Return [x, y] of the center of cell containing provided text 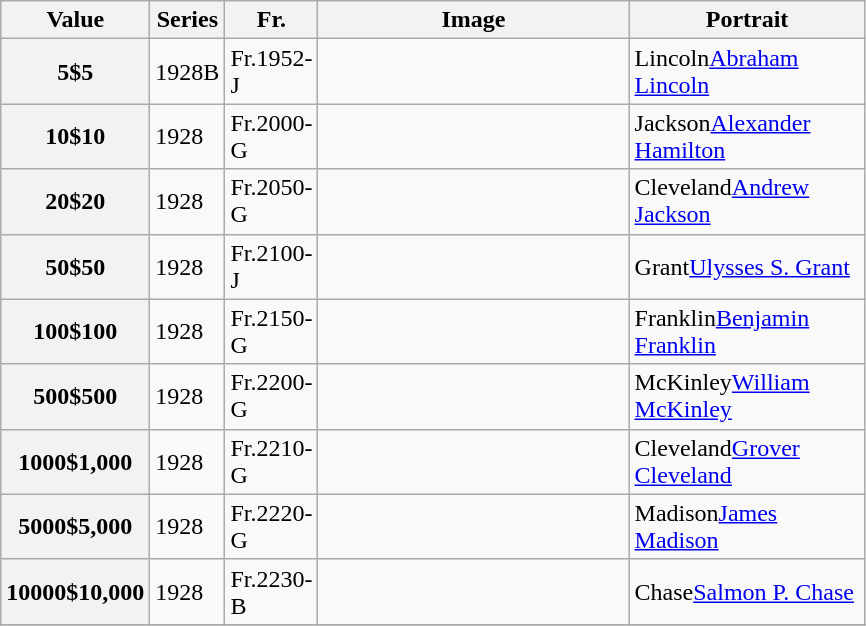
Fr.1952-J [272, 72]
Fr.2050-G [272, 202]
10$10 [76, 136]
McKinleyWilliam McKinley [747, 396]
Fr.2100-J [272, 266]
LincolnAbraham Lincoln [747, 72]
Fr.2200-G [272, 396]
Fr.2000-G [272, 136]
500$500 [76, 396]
ChaseSalmon P. Chase [747, 592]
1928B [188, 72]
Fr.2220-G [272, 526]
MadisonJames Madison [747, 526]
FranklinBenjamin Franklin [747, 332]
ClevelandGrover Cleveland [747, 462]
Fr.2230-B [272, 592]
ClevelandAndrew Jackson [747, 202]
5$5 [76, 72]
100$100 [76, 332]
Value [76, 20]
10000$10,000 [76, 592]
5000$5,000 [76, 526]
JacksonAlexander Hamilton [747, 136]
Fr. [272, 20]
Series [188, 20]
GrantUlysses S. Grant [747, 266]
50$50 [76, 266]
Fr.2150-G [272, 332]
1000$1,000 [76, 462]
Fr.2210-G [272, 462]
Portrait [747, 20]
Image [474, 20]
20$20 [76, 202]
